Return [X, Y] of the center of cell containing provided text 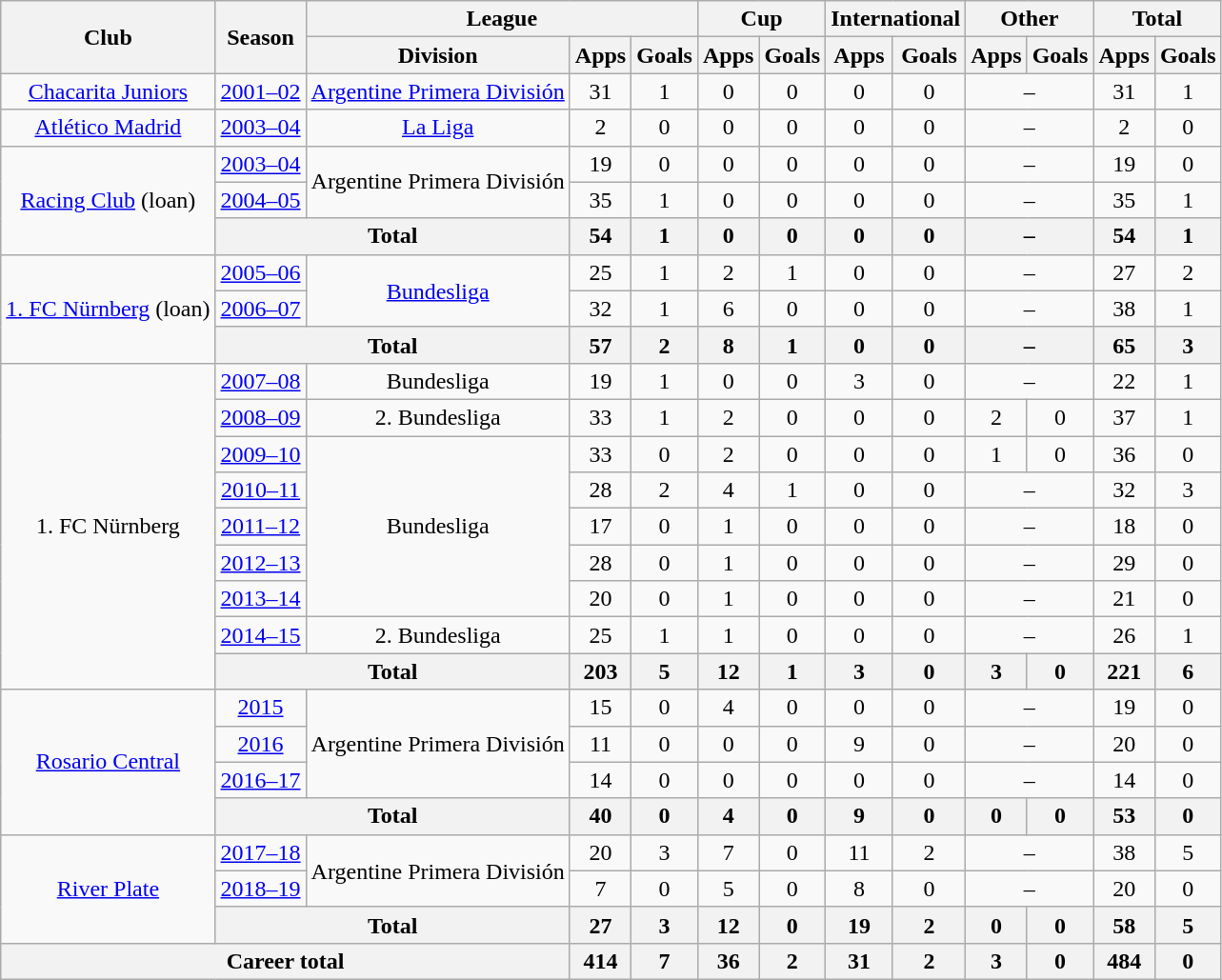
2017–18 [261, 852]
2008–09 [261, 417]
Career total [286, 961]
2014–15 [261, 635]
Division [438, 55]
65 [1124, 345]
21 [1124, 599]
International [895, 19]
15 [600, 708]
37 [1124, 417]
203 [600, 671]
Club [109, 37]
2005–06 [261, 272]
57 [600, 345]
Other [1030, 19]
Rosario Central [109, 762]
Racing Club (loan) [109, 200]
17 [600, 527]
40 [600, 816]
18 [1124, 527]
22 [1124, 381]
2013–14 [261, 599]
Chacarita Juniors [109, 91]
1. FC Nürnberg (loan) [109, 309]
221 [1124, 671]
2016 [261, 744]
2010–11 [261, 490]
29 [1124, 563]
2015 [261, 708]
484 [1124, 961]
58 [1124, 925]
2012–13 [261, 563]
League [501, 19]
2004–05 [261, 200]
26 [1124, 635]
La Liga [438, 128]
2007–08 [261, 381]
2006–07 [261, 309]
1. FC Nürnberg [109, 526]
Cup [761, 19]
Season [261, 37]
Atlético Madrid [109, 128]
2001–02 [261, 91]
2009–10 [261, 454]
2016–17 [261, 780]
53 [1124, 816]
414 [600, 961]
River Plate [109, 889]
2011–12 [261, 527]
2018–19 [261, 889]
